Determine the [x, y] coordinate at the center of the cell enclosing the given text.  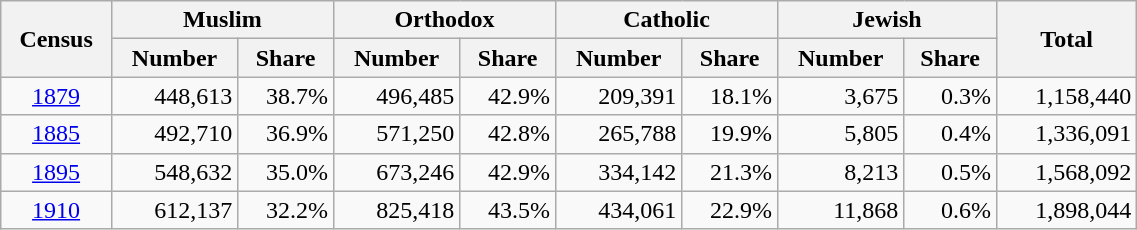
11,868 [841, 210]
548,632 [174, 172]
1895 [56, 172]
209,391 [618, 96]
Orthodox [444, 20]
43.5% [508, 210]
0.3% [950, 96]
612,137 [174, 210]
32.2% [286, 210]
38.7% [286, 96]
1,568,092 [1066, 172]
Jewish [888, 20]
18.1% [730, 96]
5,805 [841, 134]
825,418 [396, 210]
571,250 [396, 134]
496,485 [396, 96]
448,613 [174, 96]
8,213 [841, 172]
1879 [56, 96]
1885 [56, 134]
21.3% [730, 172]
Catholic [666, 20]
22.9% [730, 210]
0.5% [950, 172]
1,158,440 [1066, 96]
3,675 [841, 96]
492,710 [174, 134]
334,142 [618, 172]
434,061 [618, 210]
35.0% [286, 172]
265,788 [618, 134]
Total [1066, 39]
42.8% [508, 134]
1,898,044 [1066, 210]
1,336,091 [1066, 134]
Muslim [222, 20]
0.4% [950, 134]
Census [56, 39]
0.6% [950, 210]
36.9% [286, 134]
19.9% [730, 134]
1910 [56, 210]
673,246 [396, 172]
